Return the (x, y) coordinate for the center point of the cell that contains the specified text.  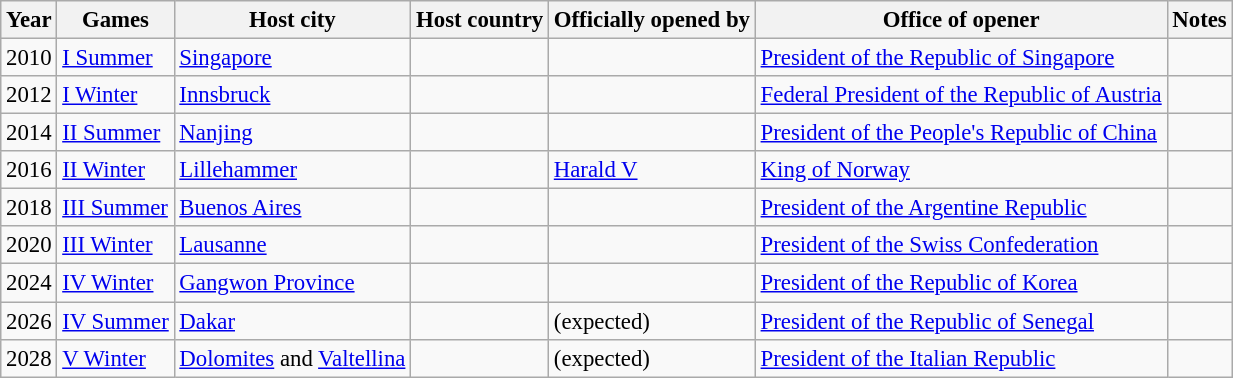
2024 (29, 283)
Dakar (292, 321)
2016 (29, 170)
Buenos Aires (292, 208)
V Winter (116, 358)
Office of opener (961, 20)
President of the People's Republic of China (961, 133)
II Winter (116, 170)
Nanjing (292, 133)
President of the Republic of Senegal (961, 321)
II Summer (116, 133)
2014 (29, 133)
President of the Argentine Republic (961, 208)
President of the Republic of Korea (961, 283)
Officially opened by (652, 20)
2026 (29, 321)
2012 (29, 95)
III Winter (116, 245)
I Summer (116, 58)
I Winter (116, 95)
Lausanne (292, 245)
Singapore (292, 58)
Games (116, 20)
Host city (292, 20)
Harald V (652, 170)
President of the Italian Republic (961, 358)
Lillehammer (292, 170)
Federal President of the Republic of Austria (961, 95)
King of Norway (961, 170)
2020 (29, 245)
2028 (29, 358)
Innsbruck (292, 95)
2018 (29, 208)
IV Summer (116, 321)
Host country (480, 20)
IV Winter (116, 283)
2010 (29, 58)
Notes (1200, 20)
President of the Republic of Singapore (961, 58)
President of the Swiss Confederation (961, 245)
III Summer (116, 208)
Dolomites and Valtellina (292, 358)
Gangwon Province (292, 283)
Year (29, 20)
